Detect which cell encompasses the target text, then output its [X, Y] center coordinate. 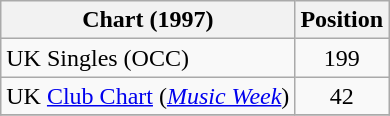
UK Singles (OCC) [148, 58]
Chart (1997) [148, 20]
Position [342, 20]
199 [342, 58]
UK Club Chart (Music Week) [148, 96]
42 [342, 96]
